Locate the cell with the specified text and output its [X, Y] center coordinate. 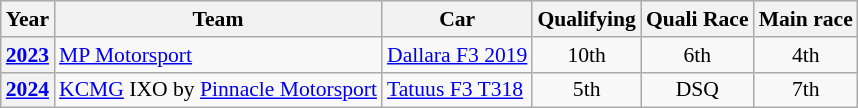
Car [457, 19]
Dallara F3 2019 [457, 55]
Tatuus F3 T318 [457, 90]
MP Motorsport [218, 55]
Year [28, 19]
Team [218, 19]
4th [806, 55]
5th [586, 90]
DSQ [698, 90]
Qualifying [586, 19]
6th [698, 55]
Main race [806, 19]
Quali Race [698, 19]
7th [806, 90]
KCMG IXO by Pinnacle Motorsport [218, 90]
10th [586, 55]
2024 [28, 90]
2023 [28, 55]
